Identify which cell holds the provided text, then report its (x, y) central coordinate. 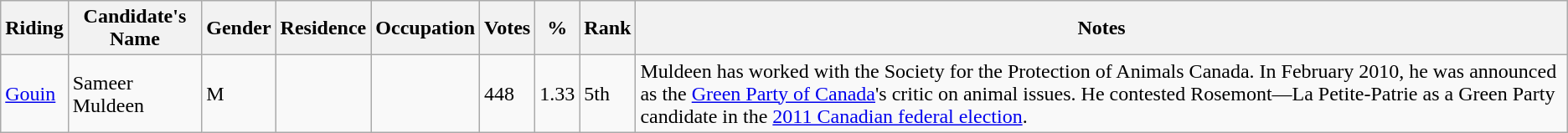
% (558, 28)
5th (608, 94)
Votes (508, 28)
448 (508, 94)
Gender (239, 28)
M (239, 94)
Candidate's Name (134, 28)
Residence (323, 28)
Notes (1101, 28)
Riding (34, 28)
Gouin (34, 94)
Sameer Muldeen (134, 94)
Occupation (426, 28)
Rank (608, 28)
1.33 (558, 94)
